Output the (x, y) coordinate of the center of the cell containing the given text.  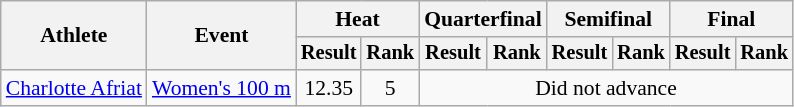
Semifinal (608, 19)
Heat (358, 19)
5 (390, 88)
Women's 100 m (222, 88)
Charlotte Afriat (74, 88)
Quarterfinal (483, 19)
Athlete (74, 36)
Did not advance (606, 88)
Event (222, 36)
Final (732, 19)
12.35 (329, 88)
